Output the (X, Y) coordinate of the center of the cell containing the given text.  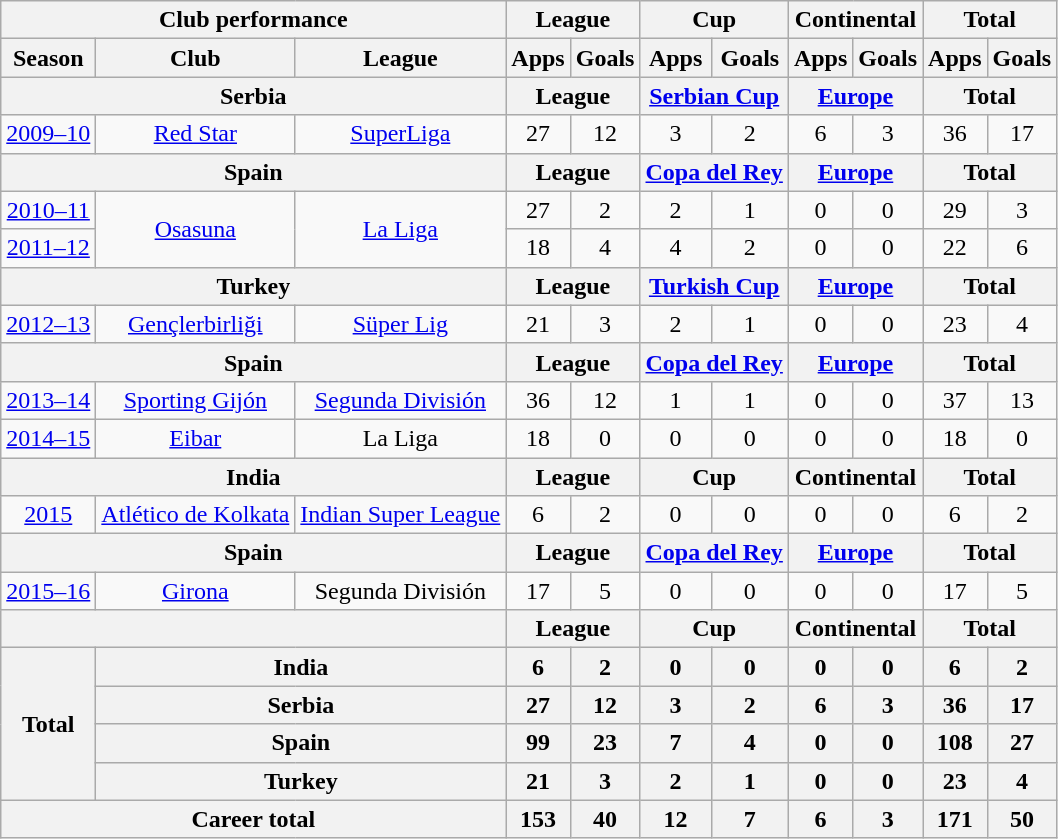
37 (955, 400)
2010–11 (48, 210)
Girona (196, 591)
Süper Lig (400, 324)
29 (955, 210)
Club (196, 58)
Atlético de Kolkata (196, 515)
SuperLiga (400, 134)
40 (605, 819)
2011–12 (48, 248)
2009–10 (48, 134)
2012–13 (48, 324)
99 (538, 743)
Eibar (196, 438)
Indian Super League (400, 515)
153 (538, 819)
2013–14 (48, 400)
Sporting Gijón (196, 400)
Turkish Cup (714, 286)
Osasuna (196, 229)
Serbian Cup (714, 96)
Gençlerbirliği (196, 324)
108 (955, 743)
2014–15 (48, 438)
Club performance (254, 20)
Career total (254, 819)
50 (1022, 819)
2015 (48, 515)
13 (1022, 400)
Season (48, 58)
171 (955, 819)
2015–16 (48, 591)
Red Star (196, 134)
22 (955, 248)
